Scan for the cell matching the given text and deliver its [X, Y] coordinate at center. 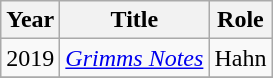
2019 [30, 58]
Role [240, 20]
Hahn [240, 58]
Year [30, 20]
Grimms Notes [134, 58]
Title [134, 20]
